Provide the (x, y) coordinate of the cell's center where the given text is located.  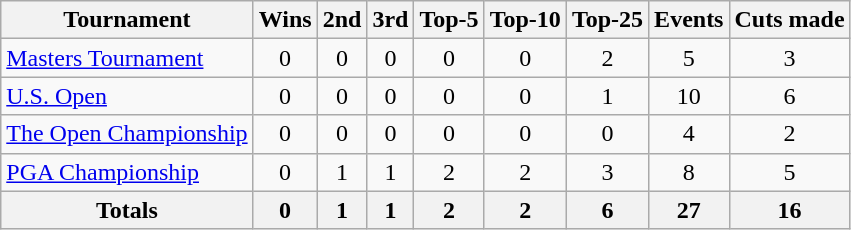
Totals (127, 210)
3rd (390, 20)
Wins (285, 20)
U.S. Open (127, 96)
The Open Championship (127, 134)
Top-25 (607, 20)
4 (689, 134)
10 (689, 96)
Events (689, 20)
Masters Tournament (127, 58)
16 (790, 210)
27 (689, 210)
PGA Championship (127, 172)
8 (689, 172)
2nd (342, 20)
Top-10 (525, 20)
Cuts made (790, 20)
Tournament (127, 20)
Top-5 (449, 20)
